For the text-containing cell, return its midpoint in (X, Y) coordinate format. 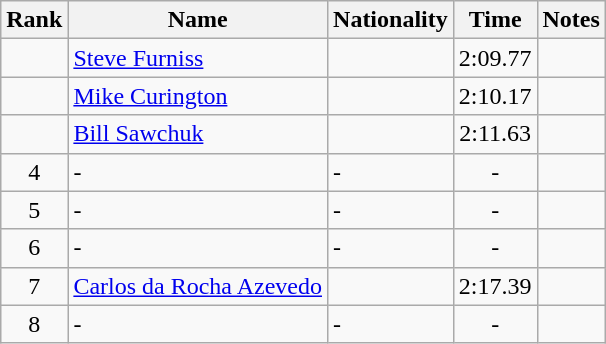
Notes (571, 20)
2:17.39 (495, 286)
Carlos da Rocha Azevedo (198, 286)
Mike Curington (198, 96)
Bill Sawchuk (198, 134)
Time (495, 20)
2:11.63 (495, 134)
6 (34, 248)
Rank (34, 20)
4 (34, 172)
Steve Furniss (198, 58)
8 (34, 324)
7 (34, 286)
5 (34, 210)
2:10.17 (495, 96)
2:09.77 (495, 58)
Nationality (391, 20)
Name (198, 20)
